For the text-containing cell, return its midpoint in [X, Y] coordinate format. 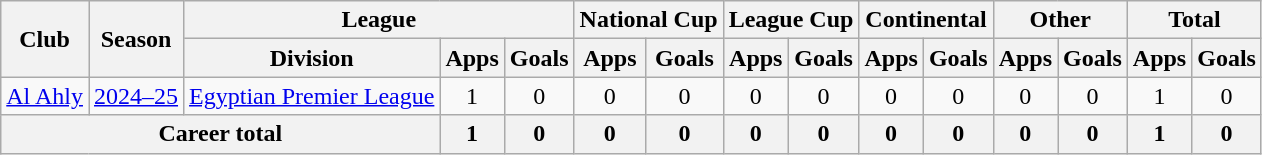
Career total [220, 134]
Egyptian Premier League [312, 96]
Other [1060, 20]
League [379, 20]
Continental [926, 20]
Division [312, 58]
Total [1194, 20]
2024–25 [136, 96]
Al Ahly [45, 96]
Club [45, 39]
National Cup [648, 20]
Season [136, 39]
League Cup [791, 20]
